Locate the cell with the specified text and output its [X, Y] center coordinate. 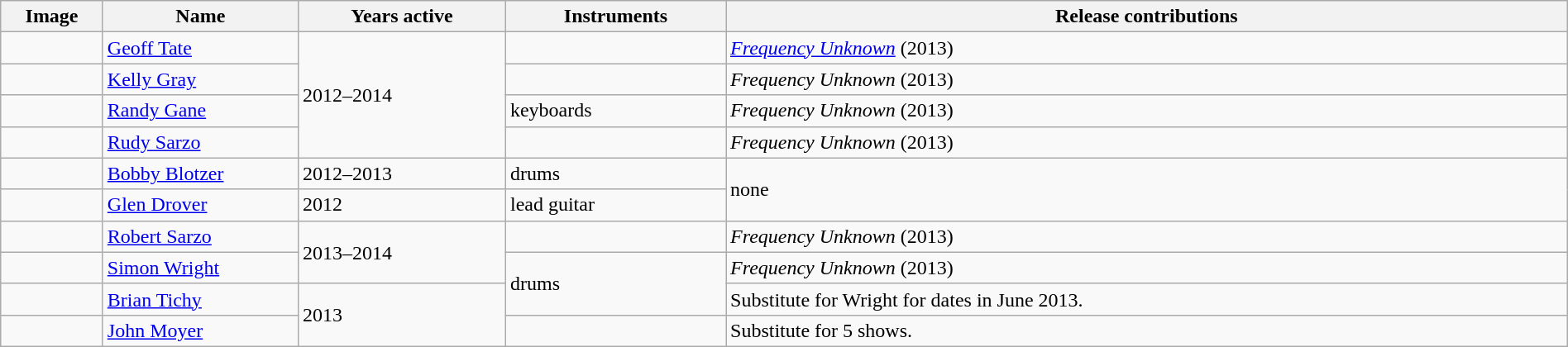
Instruments [615, 17]
Years active [402, 17]
Glen Drover [200, 205]
2012–2014 [402, 95]
Simon Wright [200, 268]
Image [52, 17]
Kelly Gray [200, 79]
Substitute for Wright for dates in June 2013. [1147, 299]
Name [200, 17]
Rudy Sarzo [200, 142]
Bobby Blotzer [200, 173]
Randy Gane [200, 111]
John Moyer [200, 330]
Release contributions [1147, 17]
2013–2014 [402, 252]
none [1147, 189]
lead guitar [615, 205]
Brian Tichy [200, 299]
keyboards [615, 111]
2012 [402, 205]
2012–2013 [402, 173]
2013 [402, 315]
Geoff Tate [200, 48]
Robert Sarzo [200, 236]
Substitute for 5 shows. [1147, 330]
